Identify which cell holds the provided text, then report its (x, y) central coordinate. 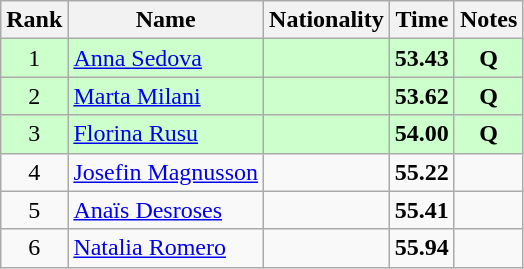
Notes (488, 20)
53.43 (422, 58)
Rank (34, 20)
Nationality (327, 20)
Anaïs Desroses (166, 210)
Josefin Magnusson (166, 172)
Natalia Romero (166, 248)
Name (166, 20)
55.94 (422, 248)
3 (34, 134)
4 (34, 172)
55.41 (422, 210)
54.00 (422, 134)
Florina Rusu (166, 134)
53.62 (422, 96)
Marta Milani (166, 96)
Time (422, 20)
Anna Sedova (166, 58)
2 (34, 96)
55.22 (422, 172)
5 (34, 210)
6 (34, 248)
1 (34, 58)
